Pinpoint the cell where the given text exists, returning its [x, y] midpoint coordinate. 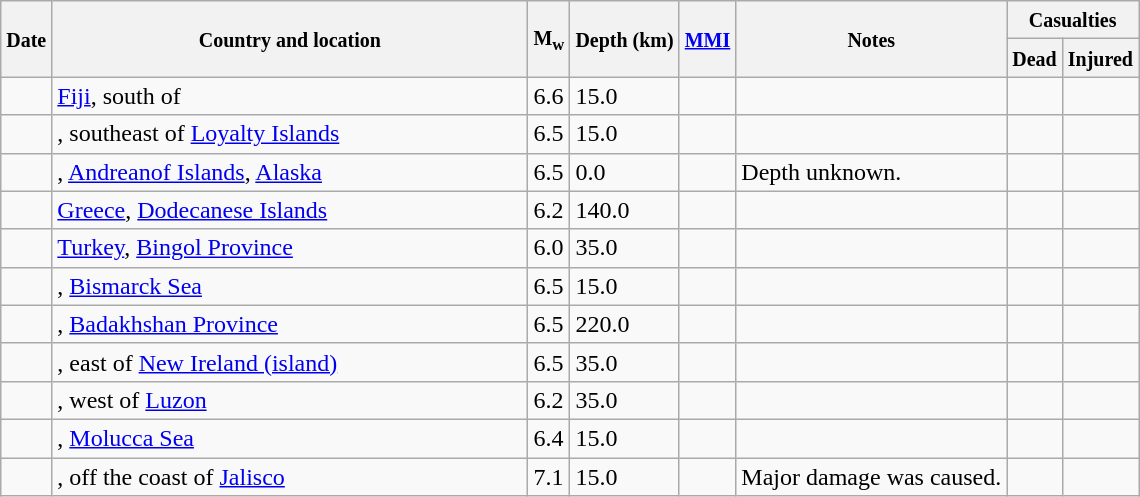
, west of Luzon [290, 400]
Casualties [1073, 20]
, off the coast of Jalisco [290, 477]
Country and location [290, 39]
, Andreanof Islands, Alaska [290, 172]
0.0 [624, 172]
Mw [549, 39]
6.6 [549, 96]
Major damage was caused. [872, 477]
Turkey, Bingol Province [290, 248]
, Badakhshan Province [290, 324]
, Bismarck Sea [290, 286]
6.0 [549, 248]
220.0 [624, 324]
, east of New Ireland (island) [290, 362]
6.4 [549, 438]
, Molucca Sea [290, 438]
MMI [708, 39]
Date [26, 39]
Dead [1035, 58]
Injured [1100, 58]
Fiji, south of [290, 96]
Depth (km) [624, 39]
Greece, Dodecanese Islands [290, 210]
7.1 [549, 477]
140.0 [624, 210]
, southeast of Loyalty Islands [290, 134]
Depth unknown. [872, 172]
Notes [872, 39]
